Locate the cell with the specified text and output its (x, y) center coordinate. 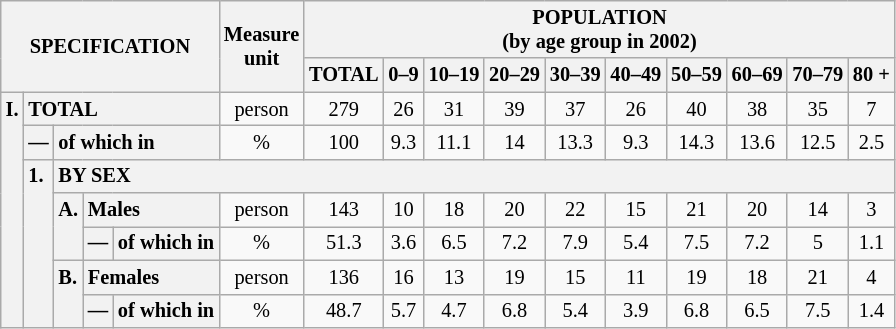
39 (514, 109)
13.3 (576, 142)
20–29 (514, 75)
13.6 (758, 142)
SPECIFICATION (110, 46)
279 (344, 109)
BY SEX (474, 176)
40 (696, 109)
2.5 (872, 142)
12.5 (818, 142)
B. (68, 294)
51.3 (344, 243)
POPULATION (by age group in 2002) (600, 29)
10 (403, 210)
Males (151, 210)
1.1 (872, 243)
14.3 (696, 142)
7 (872, 109)
50–59 (696, 75)
16 (403, 277)
38 (758, 109)
1.4 (872, 311)
3 (872, 210)
11.1 (454, 142)
100 (344, 142)
1. (38, 243)
0–9 (403, 75)
4.7 (454, 311)
3.6 (403, 243)
A. (68, 226)
Females (151, 277)
37 (576, 109)
136 (344, 277)
48.7 (344, 311)
I. (12, 210)
31 (454, 109)
70–79 (818, 75)
5.7 (403, 311)
11 (636, 277)
10–19 (454, 75)
7.9 (576, 243)
35 (818, 109)
Measure unit (262, 46)
3.9 (636, 311)
5 (818, 243)
13 (454, 277)
30–39 (576, 75)
60–69 (758, 75)
4 (872, 277)
80 + (872, 75)
22 (576, 210)
40–49 (636, 75)
143 (344, 210)
